Detect which cell encompasses the target text, then output its (x, y) center coordinate. 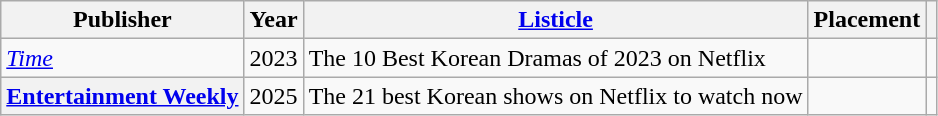
Placement (867, 20)
Entertainment Weekly (122, 96)
Year (274, 20)
2025 (274, 96)
Listicle (556, 20)
Time (122, 58)
The 21 best Korean shows on Netflix to watch now (556, 96)
2023 (274, 58)
Publisher (122, 20)
The 10 Best Korean Dramas of 2023 on Netflix (556, 58)
